Scan for the cell matching the given text and deliver its [X, Y] coordinate at center. 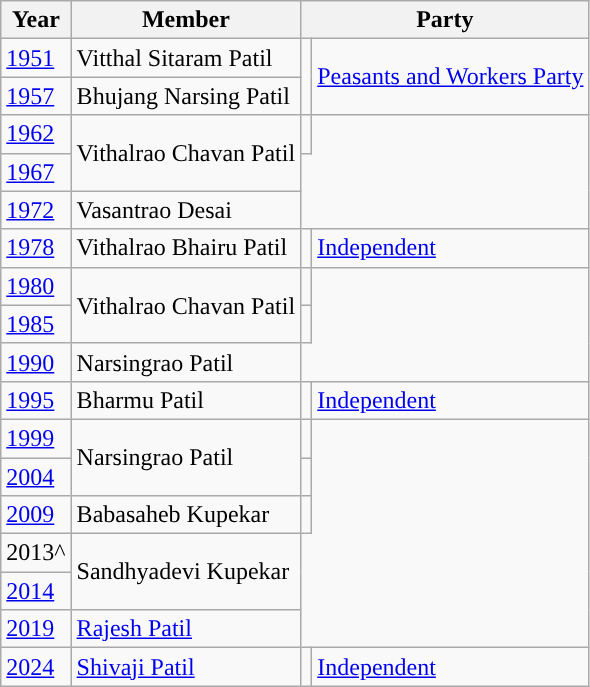
1957 [36, 96]
Rajesh Patil [186, 629]
Vithalrao Bhairu Patil [186, 248]
1999 [36, 438]
1962 [36, 134]
Babasaheb Kupekar [186, 515]
1951 [36, 58]
Bharmu Patil [186, 400]
1990 [36, 362]
1967 [36, 172]
Bhujang Narsing Patil [186, 96]
1972 [36, 210]
Sandhyadevi Kupekar [186, 572]
1995 [36, 400]
2014 [36, 591]
1980 [36, 286]
1985 [36, 324]
2004 [36, 477]
Member [186, 20]
Peasants and Workers Party [450, 77]
Party [445, 20]
Year [36, 20]
2024 [36, 667]
1978 [36, 248]
2019 [36, 629]
2013^ [36, 553]
2009 [36, 515]
Shivaji Patil [186, 667]
Vitthal Sitaram Patil [186, 58]
Vasantrao Desai [186, 210]
